Return the [x, y] coordinate for the center point of the cell that contains the specified text.  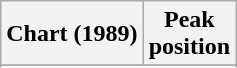
Peakposition [189, 34]
Chart (1989) [72, 34]
